Return the [x, y] coordinate for the center point of the cell that contains the specified text.  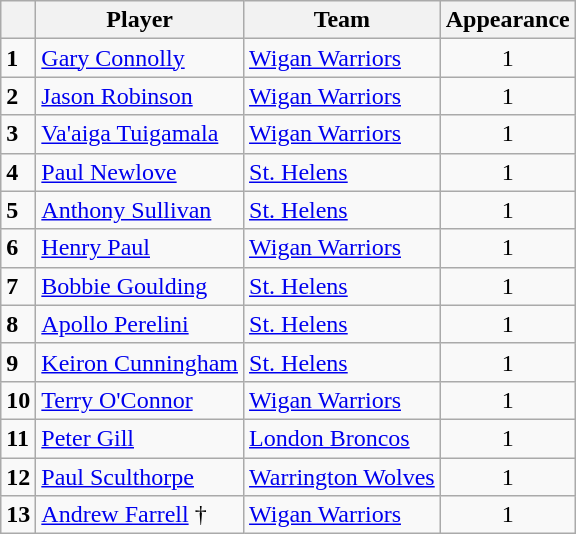
8 [18, 324]
Paul Sculthorpe [140, 477]
4 [18, 172]
Apollo Perelini [140, 324]
Jason Robinson [140, 96]
Paul Newlove [140, 172]
2 [18, 96]
Anthony Sullivan [140, 210]
Va'aiga Tuigamala [140, 134]
5 [18, 210]
Andrew Farrell † [140, 515]
11 [18, 438]
Player [140, 20]
10 [18, 400]
13 [18, 515]
12 [18, 477]
Keiron Cunningham [140, 362]
3 [18, 134]
Terry O'Connor [140, 400]
9 [18, 362]
7 [18, 286]
Gary Connolly [140, 58]
Appearance [508, 20]
Warrington Wolves [342, 477]
Henry Paul [140, 248]
London Broncos [342, 438]
Peter Gill [140, 438]
Bobbie Goulding [140, 286]
Team [342, 20]
6 [18, 248]
